Return the [X, Y] coordinate for the center point of the cell that contains the specified text.  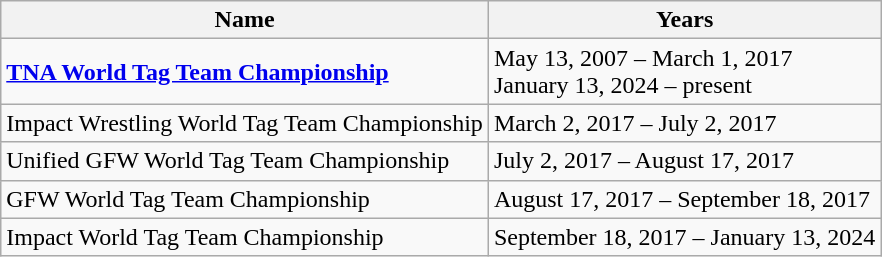
August 17, 2017 – September 18, 2017 [684, 199]
Unified GFW World Tag Team Championship [245, 161]
Years [684, 20]
Impact World Tag Team Championship [245, 237]
Name [245, 20]
GFW World Tag Team Championship [245, 199]
Impact Wrestling World Tag Team Championship [245, 123]
July 2, 2017 – August 17, 2017 [684, 161]
May 13, 2007 – March 1, 2017January 13, 2024 – present [684, 72]
TNA World Tag Team Championship [245, 72]
March 2, 2017 – July 2, 2017 [684, 123]
September 18, 2017 – January 13, 2024 [684, 237]
